Capture the cell that displays the provided text and extract its [X, Y] central coordinate. 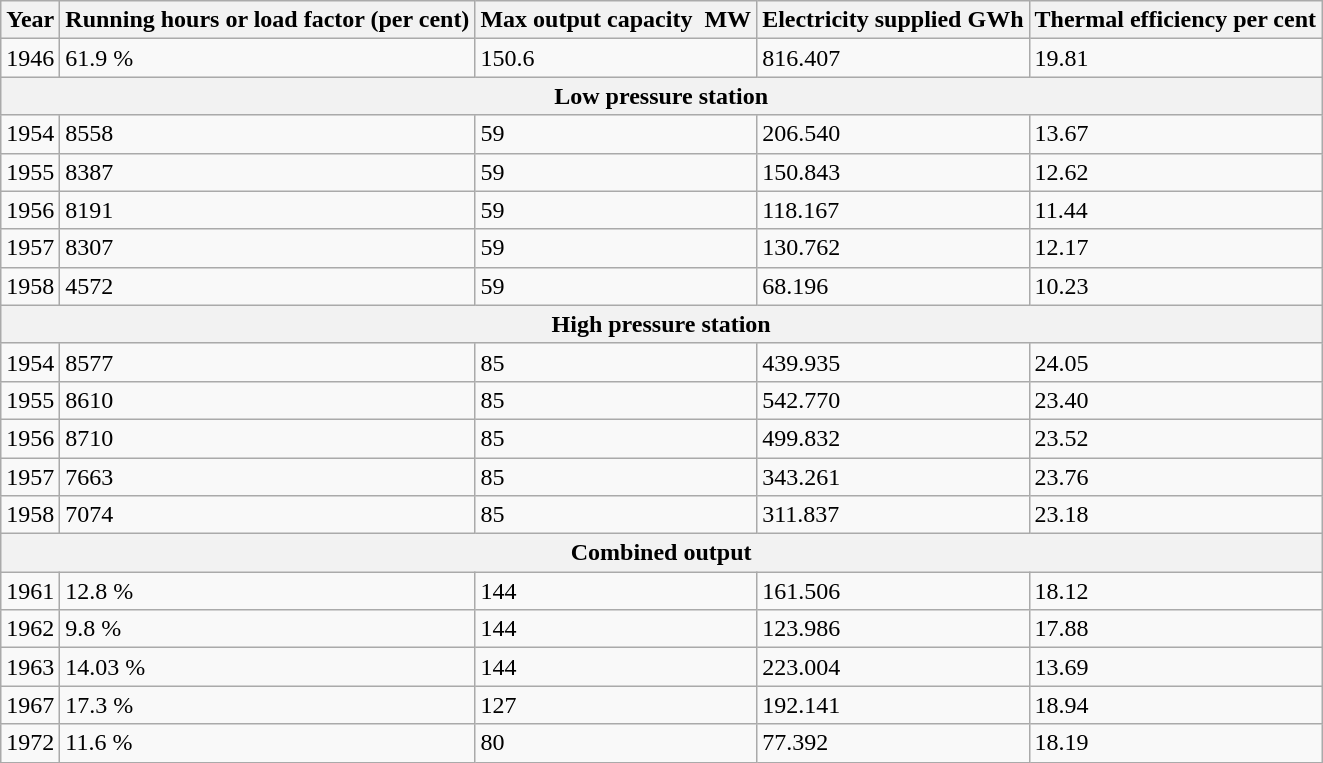
8577 [268, 362]
Running hours or load factor (per cent) [268, 20]
Low pressure station [662, 96]
499.832 [893, 438]
18.12 [1176, 591]
1962 [30, 629]
150.6 [616, 58]
123.986 [893, 629]
12.8 % [268, 591]
118.167 [893, 210]
1963 [30, 667]
1972 [30, 743]
127 [616, 705]
23.76 [1176, 477]
7663 [268, 477]
439.935 [893, 362]
Combined output [662, 553]
17.88 [1176, 629]
Year [30, 20]
18.19 [1176, 743]
14.03 % [268, 667]
80 [616, 743]
13.69 [1176, 667]
68.196 [893, 286]
8387 [268, 172]
Max output capacity MW [616, 20]
19.81 [1176, 58]
542.770 [893, 400]
161.506 [893, 591]
High pressure station [662, 324]
8558 [268, 134]
206.540 [893, 134]
8307 [268, 248]
816.407 [893, 58]
8710 [268, 438]
61.9 % [268, 58]
13.67 [1176, 134]
23.52 [1176, 438]
8610 [268, 400]
311.837 [893, 515]
11.44 [1176, 210]
17.3 % [268, 705]
150.843 [893, 172]
8191 [268, 210]
12.17 [1176, 248]
7074 [268, 515]
24.05 [1176, 362]
4572 [268, 286]
9.8 % [268, 629]
130.762 [893, 248]
1961 [30, 591]
10.23 [1176, 286]
1967 [30, 705]
343.261 [893, 477]
192.141 [893, 705]
11.6 % [268, 743]
12.62 [1176, 172]
Electricity supplied GWh [893, 20]
18.94 [1176, 705]
77.392 [893, 743]
223.004 [893, 667]
1946 [30, 58]
23.40 [1176, 400]
23.18 [1176, 515]
Thermal efficiency per cent [1176, 20]
